For the text-containing cell, return its midpoint in (X, Y) coordinate format. 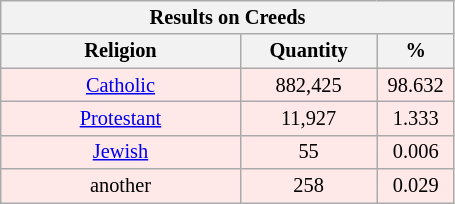
% (416, 51)
0.006 (416, 152)
Quantity (308, 51)
Jewish (120, 152)
55 (308, 152)
Catholic (120, 85)
11,927 (308, 118)
98.632 (416, 85)
Results on Creeds (228, 17)
Religion (120, 51)
258 (308, 186)
Protestant (120, 118)
0.029 (416, 186)
1.333 (416, 118)
882,425 (308, 85)
another (120, 186)
